Capture the cell that displays the provided text and extract its [x, y] central coordinate. 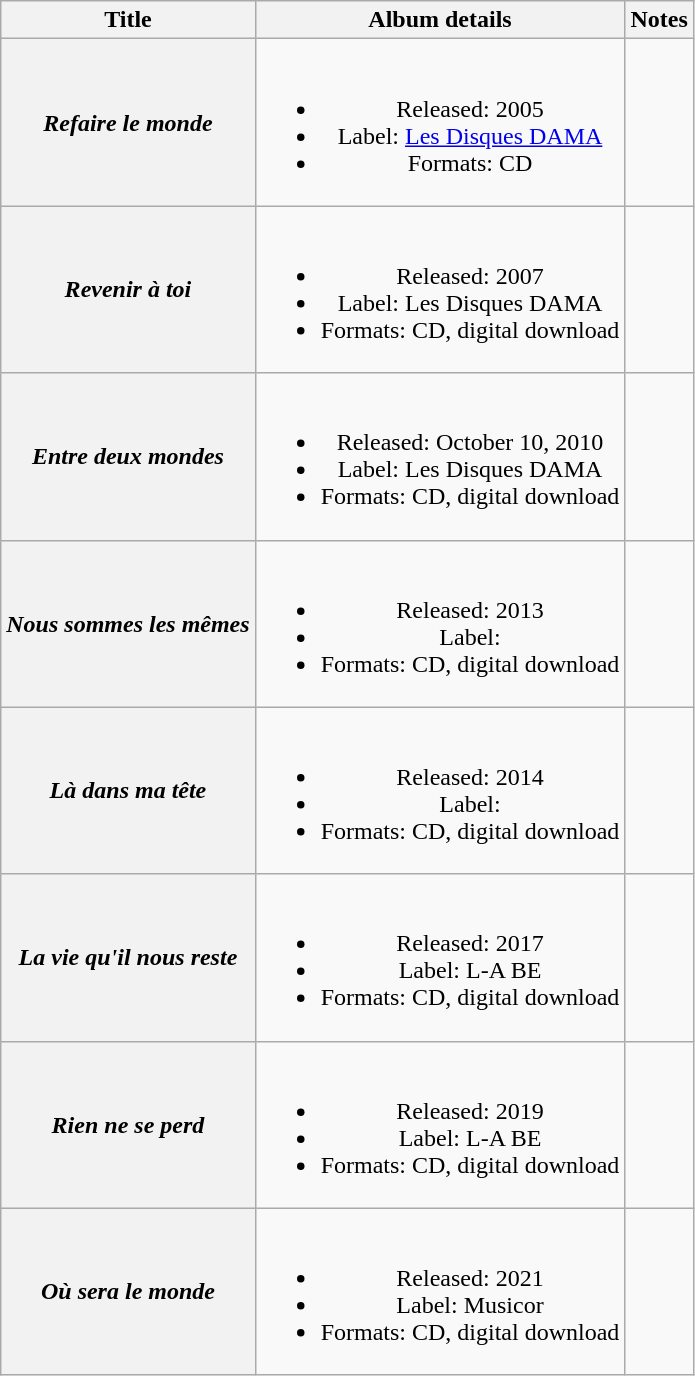
Released: 2017Label: L-A BEFormats: CD, digital download [440, 958]
Revenir à toi [128, 290]
Où sera le monde [128, 1292]
La vie qu'il nous reste [128, 958]
Released: 2021Label: MusicorFormats: CD, digital download [440, 1292]
Album details [440, 20]
Refaire le monde [128, 122]
Notes [659, 20]
Released: 2013Label:Formats: CD, digital download [440, 624]
Released: 2019Label: L-A BEFormats: CD, digital download [440, 1124]
Released: 2007Label: Les Disques DAMAFormats: CD, digital download [440, 290]
Released: October 10, 2010Label: Les Disques DAMAFormats: CD, digital download [440, 456]
Released: 2005Label: Les Disques DAMAFormats: CD [440, 122]
Entre deux mondes [128, 456]
Title [128, 20]
Released: 2014Label:Formats: CD, digital download [440, 790]
Nous sommes les mêmes [128, 624]
Là dans ma tête [128, 790]
Rien ne se perd [128, 1124]
